For the text-containing cell, return its midpoint in (X, Y) coordinate format. 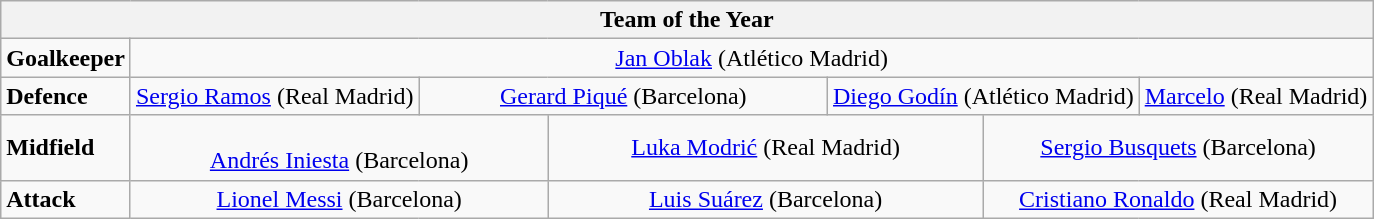
Luka Modrić (Real Madrid) (766, 148)
Andrés Iniesta (Barcelona) (338, 148)
Gerard Piqué (Barcelona) (623, 96)
Diego Godín (Atlético Madrid) (984, 96)
Lionel Messi (Barcelona) (338, 199)
Sergio Ramos (Real Madrid) (274, 96)
Jan Oblak (Atlético Madrid) (751, 58)
Marcelo (Real Madrid) (1256, 96)
Sergio Busquets (Barcelona) (1178, 148)
Midfield (66, 148)
Luis Suárez (Barcelona) (766, 199)
Goalkeeper (66, 58)
Team of the Year (687, 20)
Defence (66, 96)
Cristiano Ronaldo (Real Madrid) (1178, 199)
Attack (66, 199)
